For the text-containing cell, return its midpoint in [x, y] coordinate format. 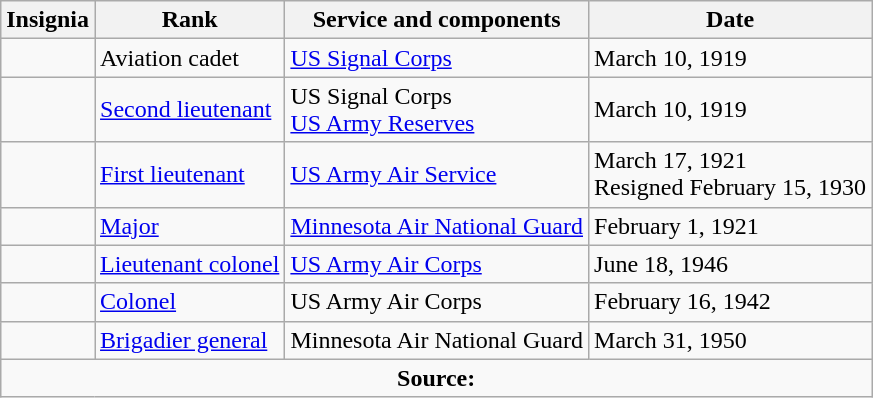
Colonel [190, 302]
Brigadier general [190, 340]
Source: [436, 378]
Rank [190, 20]
US Army Air Service [437, 174]
Insignia [48, 20]
Aviation cadet [190, 58]
Second lieutenant [190, 110]
June 18, 1946 [730, 264]
Major [190, 226]
February 1, 1921 [730, 226]
Lieutenant colonel [190, 264]
February 16, 1942 [730, 302]
US Signal CorpsUS Army Reserves [437, 110]
Date [730, 20]
March 17, 1921Resigned February 15, 1930 [730, 174]
Service and components [437, 20]
March 31, 1950 [730, 340]
US Signal Corps [437, 58]
First lieutenant [190, 174]
